Pinpoint the cell where the given text exists, returning its [X, Y] midpoint coordinate. 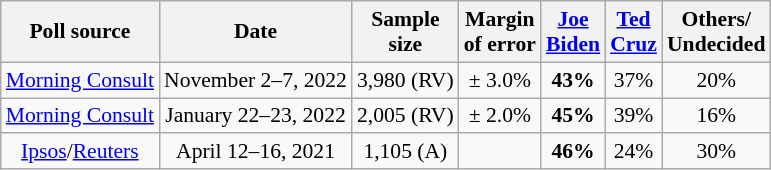
± 2.0% [500, 116]
1,105 (A) [406, 152]
43% [573, 80]
24% [634, 152]
Ipsos/Reuters [80, 152]
46% [573, 152]
November 2–7, 2022 [256, 80]
± 3.0% [500, 80]
Others/Undecided [716, 32]
Marginof error [500, 32]
Poll source [80, 32]
JoeBiden [573, 32]
TedCruz [634, 32]
Samplesize [406, 32]
3,980 (RV) [406, 80]
20% [716, 80]
2,005 (RV) [406, 116]
30% [716, 152]
16% [716, 116]
Date [256, 32]
January 22–23, 2022 [256, 116]
37% [634, 80]
45% [573, 116]
April 12–16, 2021 [256, 152]
39% [634, 116]
